Return (x, y) of the center of cell containing provided text 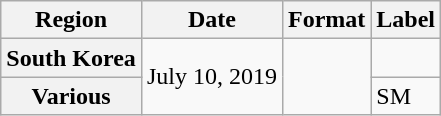
SM (406, 96)
Various (72, 96)
Format (326, 20)
South Korea (72, 58)
Label (406, 20)
Region (72, 20)
July 10, 2019 (212, 77)
Date (212, 20)
